For the text-containing cell, return its midpoint in (x, y) coordinate format. 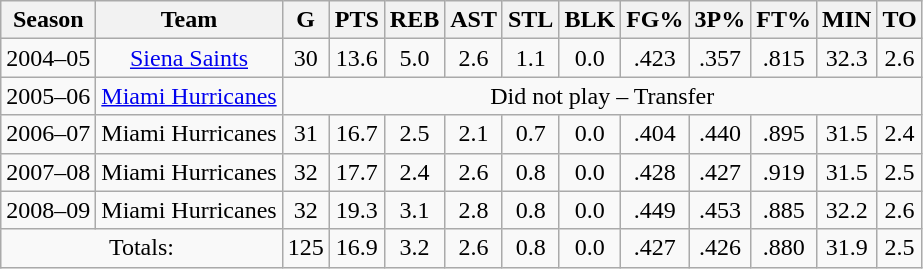
16.9 (356, 248)
REB (414, 20)
.885 (784, 210)
FT% (784, 20)
17.7 (356, 172)
3P% (720, 20)
.426 (720, 248)
.895 (784, 134)
.423 (655, 58)
30 (306, 58)
Team (189, 20)
.404 (655, 134)
AST (474, 20)
2005–06 (48, 96)
3.2 (414, 248)
5.0 (414, 58)
2.1 (474, 134)
2.8 (474, 210)
0.7 (530, 134)
16.7 (356, 134)
Siena Saints (189, 58)
MIN (847, 20)
32.2 (847, 210)
1.1 (530, 58)
Season (48, 20)
STL (530, 20)
.919 (784, 172)
Totals: (142, 248)
.449 (655, 210)
PTS (356, 20)
Did not play – Transfer (602, 96)
2004–05 (48, 58)
G (306, 20)
19.3 (356, 210)
13.6 (356, 58)
2007–08 (48, 172)
2006–07 (48, 134)
32.3 (847, 58)
31 (306, 134)
31.9 (847, 248)
2008–09 (48, 210)
.357 (720, 58)
3.1 (414, 210)
BLK (590, 20)
.453 (720, 210)
.815 (784, 58)
TO (900, 20)
.440 (720, 134)
.880 (784, 248)
125 (306, 248)
FG% (655, 20)
.428 (655, 172)
